From the cell containing the given text, extract its center point as [X, Y] coordinate. 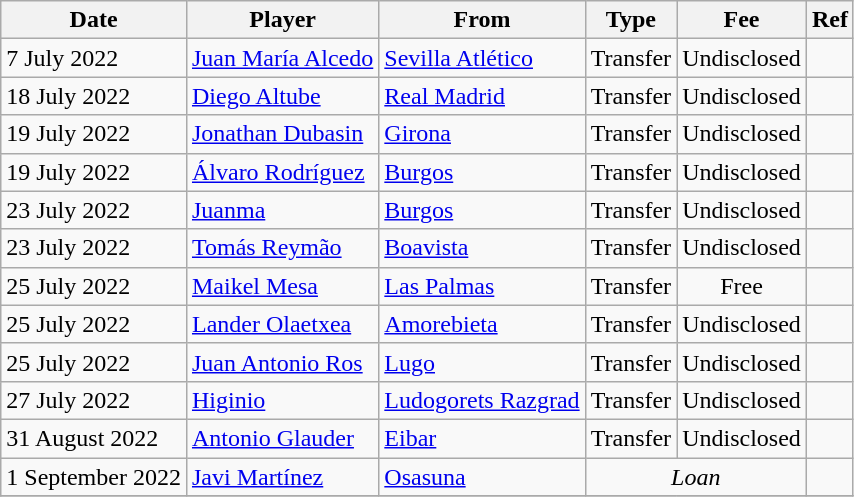
Player [282, 20]
Loan [696, 477]
Las Palmas [482, 286]
7 July 2022 [94, 58]
Date [94, 20]
From [482, 20]
1 September 2022 [94, 477]
Real Madrid [482, 96]
Osasuna [482, 477]
27 July 2022 [94, 400]
Lander Olaetxea [282, 324]
Boavista [482, 248]
Tomás Reymão [282, 248]
Ref [830, 20]
Juanma [282, 210]
18 July 2022 [94, 96]
Javi Martínez [282, 477]
Juan María Alcedo [282, 58]
Eibar [482, 438]
31 August 2022 [94, 438]
Diego Altube [282, 96]
Amorebieta [482, 324]
Juan Antonio Ros [282, 362]
Jonathan Dubasin [282, 134]
Higinio [282, 400]
Lugo [482, 362]
Sevilla Atlético [482, 58]
Free [742, 286]
Antonio Glauder [282, 438]
Fee [742, 20]
Girona [482, 134]
Álvaro Rodríguez [282, 172]
Ludogorets Razgrad [482, 400]
Maikel Mesa [282, 286]
Type [631, 20]
